From the cell containing the given text, extract its center point as [x, y] coordinate. 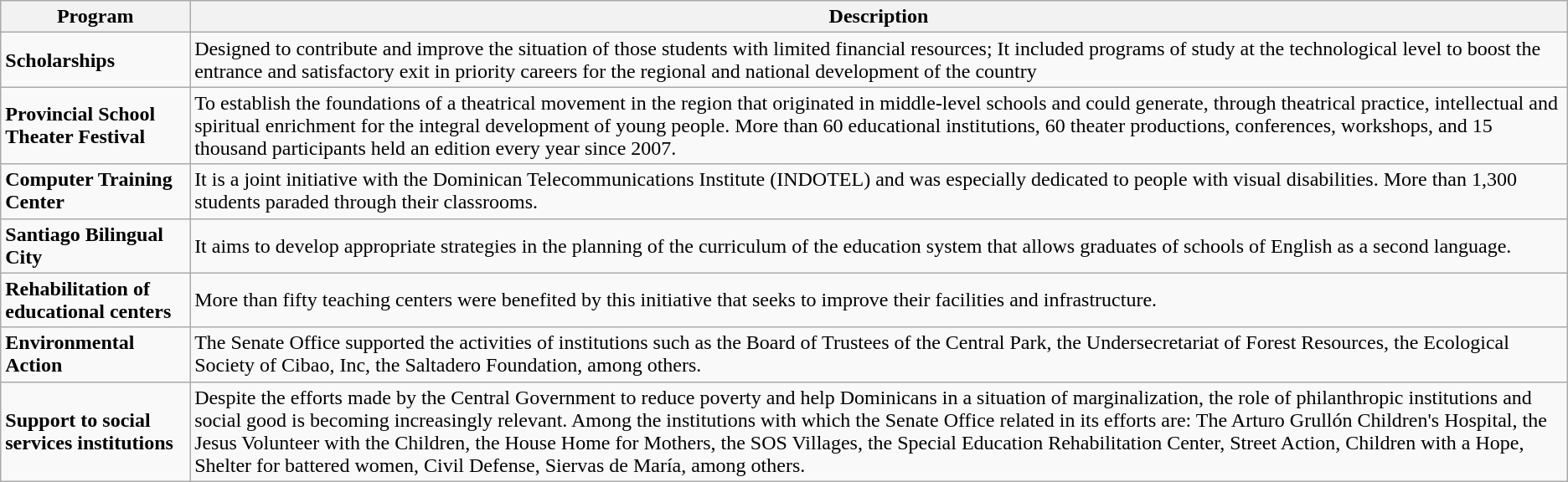
Environmental Action [95, 355]
Provincial School Theater Festival [95, 126]
Support to social services institutions [95, 432]
Description [879, 17]
Computer Training Center [95, 191]
Rehabilitation of educational centers [95, 300]
More than fifty teaching centers were benefited by this initiative that seeks to improve their facilities and infrastructure. [879, 300]
Santiago Bilingual City [95, 246]
Scholarships [95, 60]
Program [95, 17]
